Return the (X, Y) coordinate for the center point of the cell that contains the specified text.  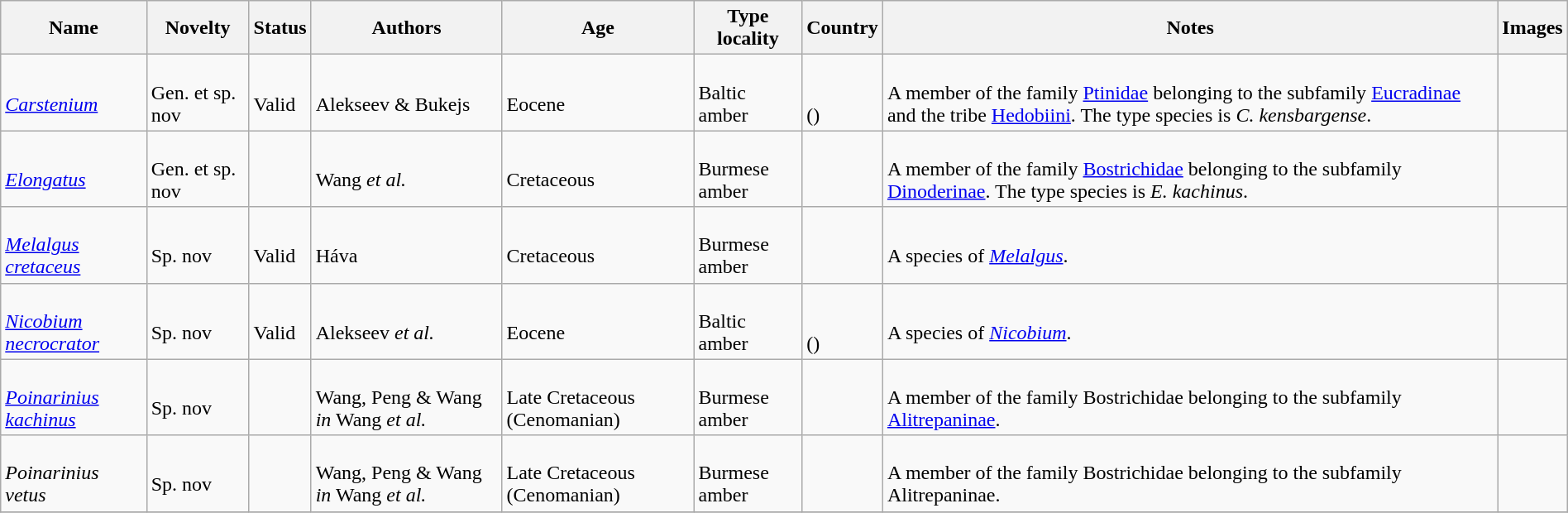
Poinarinius vetus (74, 473)
Nicobium necrocrator (74, 321)
Alekseev & Bukejs (407, 93)
Wang et al. (407, 169)
Novelty (198, 28)
Elongatus (74, 169)
Melalgus cretaceus (74, 245)
A member of the family Bostrichidae belonging to the subfamily Dinoderinae. The type species is E. kachinus. (1189, 169)
Carstenium (74, 93)
Age (598, 28)
Status (280, 28)
Alekseev et al. (407, 321)
A species of Melalgus. (1189, 245)
A member of the family Ptinidae belonging to the subfamily Eucradinae and the tribe Hedobiini. The type species is C. kensbargense. (1189, 93)
Type locality (748, 28)
Authors (407, 28)
A species of Nicobium. (1189, 321)
Notes (1189, 28)
Country (843, 28)
Poinarinius kachinus (74, 397)
Háva (407, 245)
Name (74, 28)
Images (1532, 28)
